Locate the cell with the specified text and output its (X, Y) center coordinate. 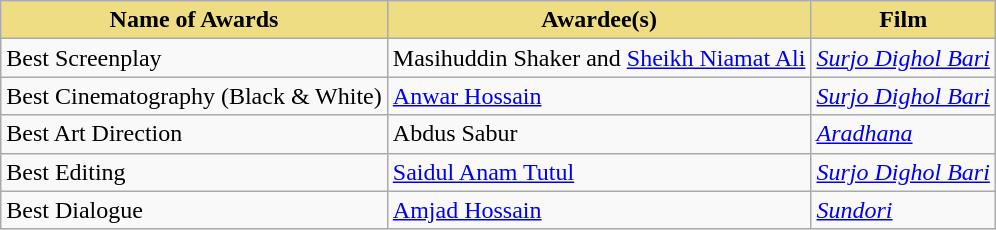
Best Art Direction (194, 134)
Sundori (903, 210)
Best Cinematography (Black & White) (194, 96)
Best Dialogue (194, 210)
Anwar Hossain (599, 96)
Best Editing (194, 172)
Abdus Sabur (599, 134)
Aradhana (903, 134)
Awardee(s) (599, 20)
Saidul Anam Tutul (599, 172)
Film (903, 20)
Amjad Hossain (599, 210)
Masihuddin Shaker and Sheikh Niamat Ali (599, 58)
Name of Awards (194, 20)
Best Screenplay (194, 58)
